Detect which cell encompasses the target text, then output its (x, y) center coordinate. 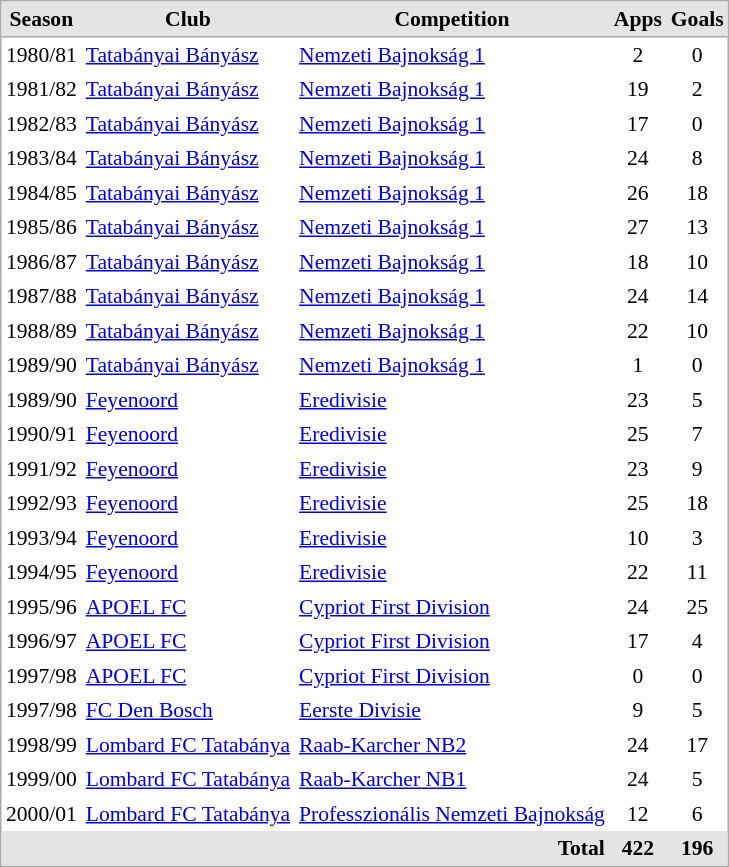
1987/88 (42, 296)
FC Den Bosch (188, 710)
6 (697, 813)
Season (42, 20)
8 (697, 158)
Raab-Karcher NB1 (452, 779)
2000/01 (42, 813)
196 (697, 848)
Professzionális Nemzeti Bajnokság (452, 813)
1985/86 (42, 227)
1990/91 (42, 434)
Total (306, 848)
4 (697, 641)
Eerste Divisie (452, 710)
1981/82 (42, 89)
1994/95 (42, 572)
1991/92 (42, 469)
14 (697, 296)
1982/83 (42, 123)
1984/85 (42, 193)
1996/97 (42, 641)
1983/84 (42, 158)
422 (638, 848)
27 (638, 227)
3 (697, 537)
1995/96 (42, 607)
13 (697, 227)
Club (188, 20)
26 (638, 193)
11 (697, 572)
1992/93 (42, 503)
1986/87 (42, 261)
1998/99 (42, 745)
Raab-Karcher NB2 (452, 745)
Goals (697, 20)
1 (638, 365)
1980/81 (42, 55)
19 (638, 89)
7 (697, 434)
Competition (452, 20)
12 (638, 813)
1993/94 (42, 537)
1988/89 (42, 331)
Apps (638, 20)
1999/00 (42, 779)
